Pinpoint the cell where the given text exists, returning its (X, Y) midpoint coordinate. 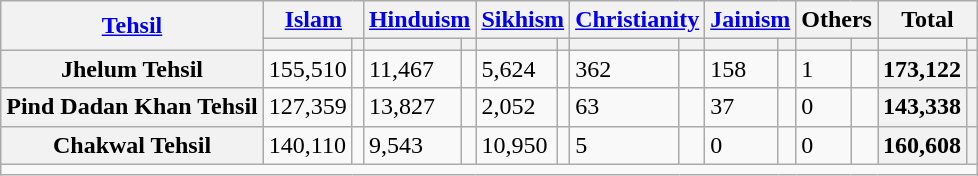
Jainism (750, 20)
2,052 (517, 107)
160,608 (922, 145)
Others (837, 20)
10,950 (517, 145)
362 (624, 69)
1 (824, 69)
143,338 (922, 107)
127,359 (308, 107)
37 (742, 107)
158 (742, 69)
173,122 (922, 69)
Sikhism (523, 20)
Christianity (638, 20)
Total (928, 20)
5,624 (517, 69)
Jhelum Tehsil (132, 69)
63 (624, 107)
5 (624, 145)
Tehsil (132, 26)
155,510 (308, 69)
Chakwal Tehsil (132, 145)
Pind Dadan Khan Tehsil (132, 107)
Islam (313, 20)
140,110 (308, 145)
9,543 (412, 145)
Hinduism (419, 20)
13,827 (412, 107)
11,467 (412, 69)
